Determine the (X, Y) coordinate at the center of the cell enclosing the given text.  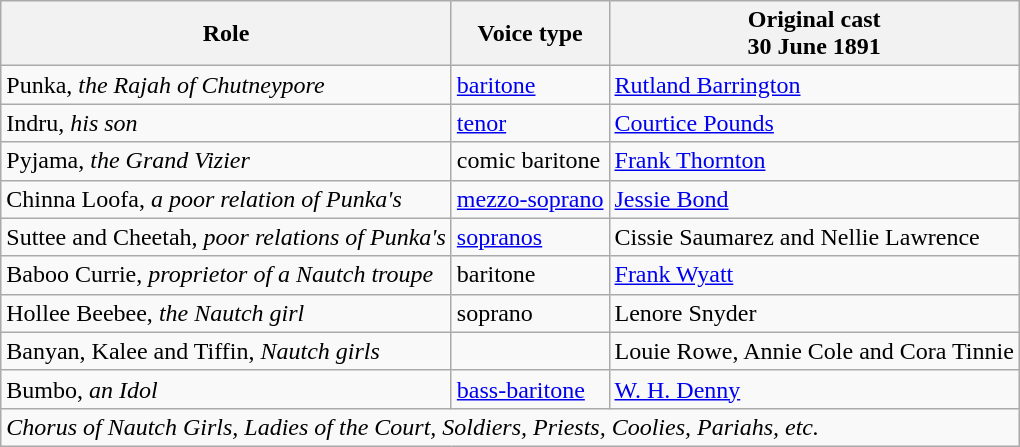
sopranos (530, 237)
Suttee and Cheetah, poor relations of Punka's (226, 237)
Voice type (530, 34)
Cissie Saumarez and Nellie Lawrence (814, 237)
Frank Wyatt (814, 275)
bass-baritone (530, 389)
Pyjama, the Grand Vizier (226, 161)
Punka, the Rajah of Chutneypore (226, 85)
Louie Rowe, Annie Cole and Cora Tinnie (814, 351)
Original cast30 June 1891 (814, 34)
Banyan, Kalee and Tiffin, Nautch girls (226, 351)
Jessie Bond (814, 199)
mezzo-soprano (530, 199)
Hollee Beebee, the Nautch girl (226, 313)
Role (226, 34)
Bumbo, an Idol (226, 389)
Baboo Currie, proprietor of a Nautch troupe (226, 275)
Chorus of Nautch Girls, Ladies of the Court, Soldiers, Priests, Coolies, Pariahs, etc. (510, 427)
W. H. Denny (814, 389)
Lenore Snyder (814, 313)
Chinna Loofa, a poor relation of Punka's (226, 199)
Frank Thornton (814, 161)
tenor (530, 123)
Courtice Pounds (814, 123)
Indru, his son (226, 123)
soprano (530, 313)
Rutland Barrington (814, 85)
comic baritone (530, 161)
